Return the (X, Y) coordinate for the center point of the cell that contains the specified text.  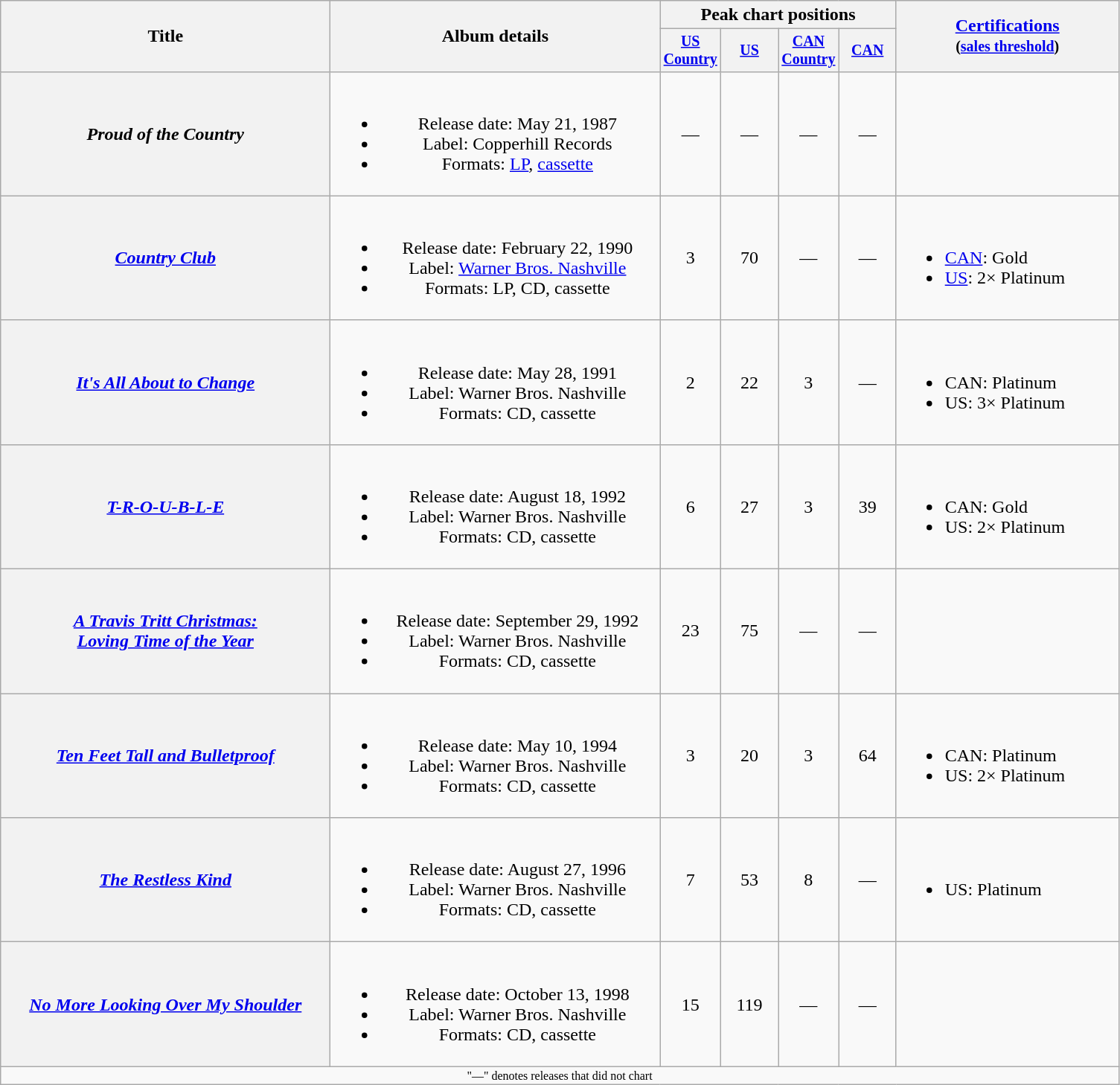
CAN: PlatinumUS: 3× Platinum (1008, 383)
27 (750, 506)
39 (868, 506)
T-R-O-U-B-L-E (165, 506)
53 (750, 880)
6 (691, 506)
US: Platinum (1008, 880)
CAN: PlatinumUS: 2× Platinum (1008, 756)
8 (809, 880)
CAN (868, 51)
US (750, 51)
"—" denotes releases that did not chart (560, 1075)
Release date: May 28, 1991Label: Warner Bros. NashvilleFormats: CD, cassette (496, 383)
Ten Feet Tall and Bulletproof (165, 756)
22 (750, 383)
Release date: May 10, 1994Label: Warner Bros. NashvilleFormats: CD, cassette (496, 756)
2 (691, 383)
Release date: August 27, 1996Label: Warner Bros. NashvilleFormats: CD, cassette (496, 880)
Release date: October 13, 1998Label: Warner Bros. NashvilleFormats: CD, cassette (496, 1005)
70 (750, 257)
A Travis Tritt Christmas:Loving Time of the Year (165, 631)
Release date: August 18, 1992Label: Warner Bros. NashvilleFormats: CD, cassette (496, 506)
7 (691, 880)
75 (750, 631)
It's All About to Change (165, 383)
Album details (496, 36)
Release date: September 29, 1992Label: Warner Bros. NashvilleFormats: CD, cassette (496, 631)
Title (165, 36)
15 (691, 1005)
Proud of the Country (165, 134)
64 (868, 756)
Country Club (165, 257)
US Country (691, 51)
Peak chart positions (778, 15)
No More Looking Over My Shoulder (165, 1005)
Certifications(sales threshold) (1008, 36)
20 (750, 756)
119 (750, 1005)
Release date: May 21, 1987Label: Copperhill RecordsFormats: LP, cassette (496, 134)
CAN Country (809, 51)
The Restless Kind (165, 880)
23 (691, 631)
Release date: February 22, 1990Label: Warner Bros. NashvilleFormats: LP, CD, cassette (496, 257)
